Pinpoint the cell where the given text exists, returning its [x, y] midpoint coordinate. 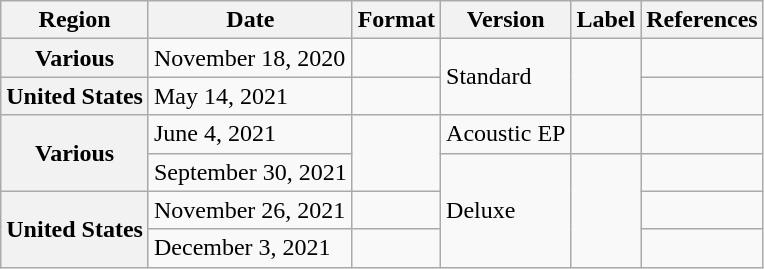
December 3, 2021 [250, 248]
Deluxe [506, 210]
June 4, 2021 [250, 134]
May 14, 2021 [250, 96]
Acoustic EP [506, 134]
Format [396, 20]
Date [250, 20]
November 18, 2020 [250, 58]
Version [506, 20]
References [702, 20]
Label [606, 20]
November 26, 2021 [250, 210]
Standard [506, 77]
September 30, 2021 [250, 172]
Region [75, 20]
